Capture the cell that displays the provided text and extract its [x, y] central coordinate. 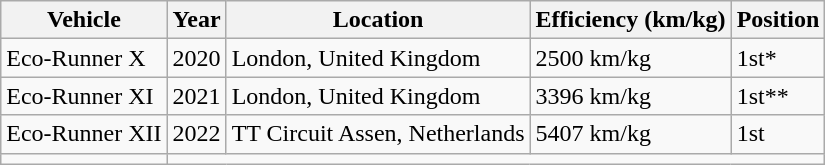
2020 [196, 58]
1st [778, 134]
1st** [778, 96]
2500 km/kg [630, 58]
Efficiency (km/kg) [630, 20]
Vehicle [84, 20]
2021 [196, 96]
3396 km/kg [630, 96]
Eco-Runner XI [84, 96]
5407 km/kg [630, 134]
1st* [778, 58]
Year [196, 20]
TT Circuit Assen, Netherlands [378, 134]
Location [378, 20]
Position [778, 20]
Eco-Runner XII [84, 134]
Eco-Runner X [84, 58]
2022 [196, 134]
